Locate the cell with the specified text and output its [x, y] center coordinate. 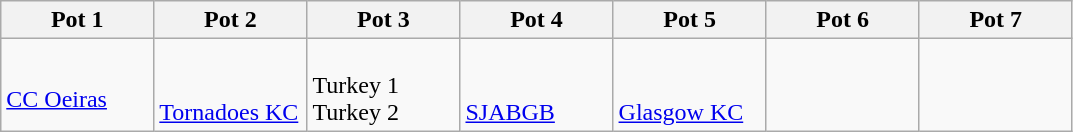
Pot 1 [78, 20]
CC Oeiras [78, 85]
Pot 6 [842, 20]
Turkey 1 Turkey 2 [384, 85]
Tornadoes KC [230, 85]
Pot 2 [230, 20]
Glasgow KC [690, 85]
Pot 7 [996, 20]
Pot 3 [384, 20]
Pot 4 [536, 20]
Pot 5 [690, 20]
SJABGB [536, 85]
